Return (X, Y) of the center of cell containing provided text 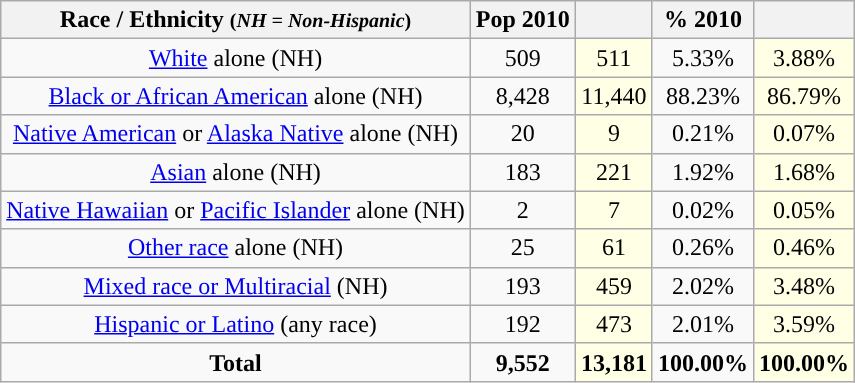
8,428 (522, 96)
0.05% (804, 210)
509 (522, 58)
1.92% (702, 172)
1.68% (804, 172)
473 (614, 324)
2.01% (702, 324)
Black or African American alone (NH) (236, 96)
5.33% (702, 58)
% 2010 (702, 20)
7 (614, 210)
11,440 (614, 96)
Native American or Alaska Native alone (NH) (236, 134)
Asian alone (NH) (236, 172)
Race / Ethnicity (NH = Non-Hispanic) (236, 20)
2 (522, 210)
192 (522, 324)
0.26% (702, 248)
3.48% (804, 286)
Other race alone (NH) (236, 248)
20 (522, 134)
0.21% (702, 134)
183 (522, 172)
13,181 (614, 362)
193 (522, 286)
White alone (NH) (236, 58)
9 (614, 134)
2.02% (702, 286)
511 (614, 58)
88.23% (702, 96)
0.07% (804, 134)
Total (236, 362)
Pop 2010 (522, 20)
3.88% (804, 58)
Hispanic or Latino (any race) (236, 324)
0.02% (702, 210)
86.79% (804, 96)
61 (614, 248)
25 (522, 248)
Mixed race or Multiracial (NH) (236, 286)
0.46% (804, 248)
Native Hawaiian or Pacific Islander alone (NH) (236, 210)
221 (614, 172)
3.59% (804, 324)
9,552 (522, 362)
459 (614, 286)
